Identify which cell holds the provided text, then report its (x, y) central coordinate. 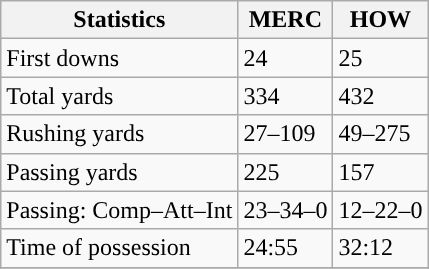
334 (286, 96)
HOW (380, 20)
49–275 (380, 134)
157 (380, 172)
12–22–0 (380, 210)
Passing: Comp–Att–Int (120, 210)
24:55 (286, 248)
Total yards (120, 96)
First downs (120, 58)
32:12 (380, 248)
225 (286, 172)
Time of possession (120, 248)
24 (286, 58)
23–34–0 (286, 210)
Rushing yards (120, 134)
Statistics (120, 20)
Passing yards (120, 172)
27–109 (286, 134)
MERC (286, 20)
432 (380, 96)
25 (380, 58)
